Capture the cell that displays the provided text and extract its (X, Y) central coordinate. 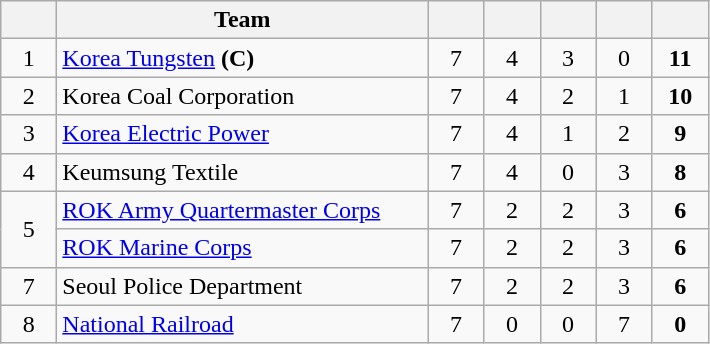
Keumsung Textile (242, 172)
National Railroad (242, 324)
10 (680, 96)
ROK Army Quartermaster Corps (242, 210)
Korea Electric Power (242, 134)
11 (680, 58)
Korea Tungsten (C) (242, 58)
ROK Marine Corps (242, 248)
Korea Coal Corporation (242, 96)
9 (680, 134)
5 (29, 229)
Team (242, 20)
Seoul Police Department (242, 286)
